Search for the cell housing the specified text and yield its [x, y] center coordinate. 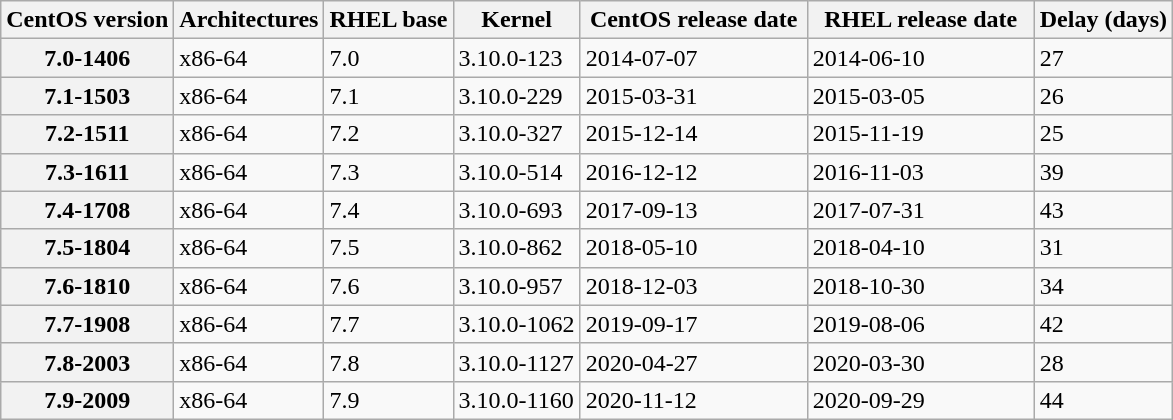
3.10.0-693 [516, 210]
7.4-1708 [88, 210]
7.5-1804 [88, 248]
3.10.0-1127 [516, 362]
2016-11-03 [920, 172]
7.7 [388, 324]
7.5 [388, 248]
2015-11-19 [920, 134]
34 [1103, 286]
2020-09-29 [920, 400]
7.3 [388, 172]
2015-12-14 [694, 134]
3.10.0-957 [516, 286]
42 [1103, 324]
27 [1103, 58]
3.10.0-514 [516, 172]
RHEL release date [920, 20]
2014-06-10 [920, 58]
3.10.0-327 [516, 134]
CentOS release date [694, 20]
7.6 [388, 286]
39 [1103, 172]
2017-07-31 [920, 210]
2020-04-27 [694, 362]
2018-10-30 [920, 286]
43 [1103, 210]
7.7-1908 [88, 324]
3.10.0-229 [516, 96]
2018-12-03 [694, 286]
2016-12-12 [694, 172]
3.10.0-123 [516, 58]
7.8-2003 [88, 362]
7.1-1503 [88, 96]
26 [1103, 96]
7.2 [388, 134]
7.2-1511 [88, 134]
7.8 [388, 362]
7.6-1810 [88, 286]
7.0-1406 [88, 58]
28 [1103, 362]
2018-04-10 [920, 248]
7.9-2009 [88, 400]
2017-09-13 [694, 210]
44 [1103, 400]
2015-03-31 [694, 96]
31 [1103, 248]
7.3-1611 [88, 172]
7.4 [388, 210]
3.10.0-1160 [516, 400]
7.9 [388, 400]
Kernel [516, 20]
7.0 [388, 58]
CentOS version [88, 20]
RHEL base [388, 20]
Architectures [249, 20]
3.10.0-1062 [516, 324]
2014-07-07 [694, 58]
3.10.0-862 [516, 248]
2019-09-17 [694, 324]
Delay (days) [1103, 20]
25 [1103, 134]
7.1 [388, 96]
2015-03-05 [920, 96]
2019-08-06 [920, 324]
2020-03-30 [920, 362]
2020-11-12 [694, 400]
2018-05-10 [694, 248]
